Find where the given text appears and provide that cell's center as [X, Y] coordinate. 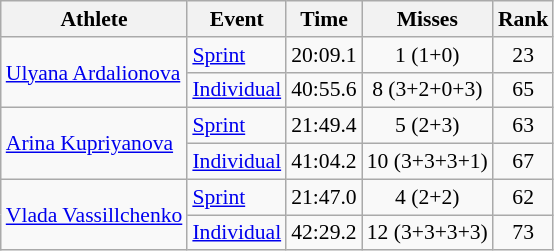
Event [236, 19]
65 [524, 90]
Athlete [94, 19]
Arina Kupriyanova [94, 144]
Misses [428, 19]
40:55.6 [324, 90]
5 (2+3) [428, 126]
10 (3+3+3+1) [428, 162]
21:49.4 [324, 126]
Ulyana Ardalionova [94, 72]
21:47.0 [324, 197]
42:29.2 [324, 233]
63 [524, 126]
23 [524, 55]
Time [324, 19]
Vlada Vassillchenko [94, 214]
Rank [524, 19]
8 (3+2+0+3) [428, 90]
67 [524, 162]
20:09.1 [324, 55]
4 (2+2) [428, 197]
41:04.2 [324, 162]
12 (3+3+3+3) [428, 233]
73 [524, 233]
62 [524, 197]
1 (1+0) [428, 55]
